Capture the cell that displays the provided text and extract its (x, y) central coordinate. 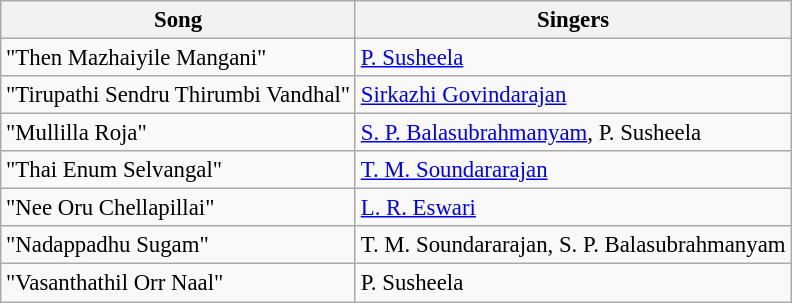
"Thai Enum Selvangal" (178, 170)
L. R. Eswari (572, 208)
"Mullilla Roja" (178, 133)
Singers (572, 20)
"Then Mazhaiyile Mangani" (178, 58)
"Nadappadhu Sugam" (178, 245)
"Vasanthathil Orr Naal" (178, 283)
Sirkazhi Govindarajan (572, 95)
"Nee Oru Chellapillai" (178, 208)
T. M. Soundararajan (572, 170)
S. P. Balasubrahmanyam, P. Susheela (572, 133)
Song (178, 20)
"Tirupathi Sendru Thirumbi Vandhal" (178, 95)
T. M. Soundararajan, S. P. Balasubrahmanyam (572, 245)
